Provide the [x, y] coordinate of the cell's center where the given text is located.  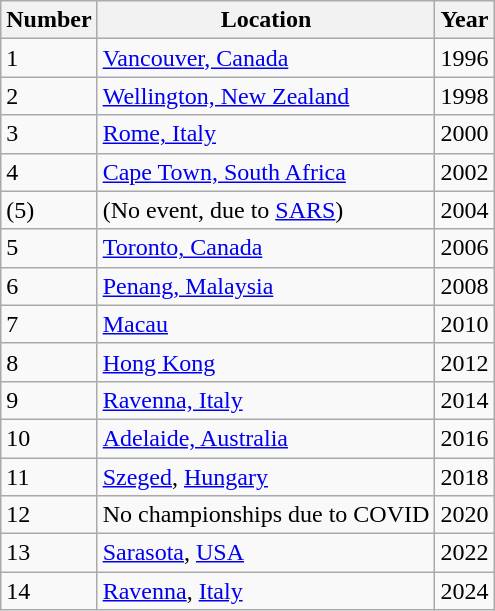
2010 [464, 324]
2 [49, 96]
2012 [464, 362]
Hong Kong [266, 362]
Toronto, Canada [266, 248]
2018 [464, 477]
10 [49, 438]
7 [49, 324]
Number [49, 20]
13 [49, 553]
Penang, Malaysia [266, 286]
Year [464, 20]
8 [49, 362]
12 [49, 515]
2000 [464, 134]
2004 [464, 210]
Adelaide, Australia [266, 438]
2006 [464, 248]
No championships due to COVID [266, 515]
2022 [464, 553]
1 [49, 58]
2020 [464, 515]
1996 [464, 58]
9 [49, 400]
2024 [464, 591]
(5) [49, 210]
Wellington, New Zealand [266, 96]
11 [49, 477]
2016 [464, 438]
14 [49, 591]
2002 [464, 172]
2014 [464, 400]
1998 [464, 96]
Cape Town, South Africa [266, 172]
Szeged, Hungary [266, 477]
3 [49, 134]
Location [266, 20]
Sarasota, USA [266, 553]
Macau [266, 324]
5 [49, 248]
6 [49, 286]
2008 [464, 286]
Rome, Italy [266, 134]
4 [49, 172]
Vancouver, Canada [266, 58]
(No event, due to SARS) [266, 210]
